Find where the given text appears and provide that cell's center as [X, Y] coordinate. 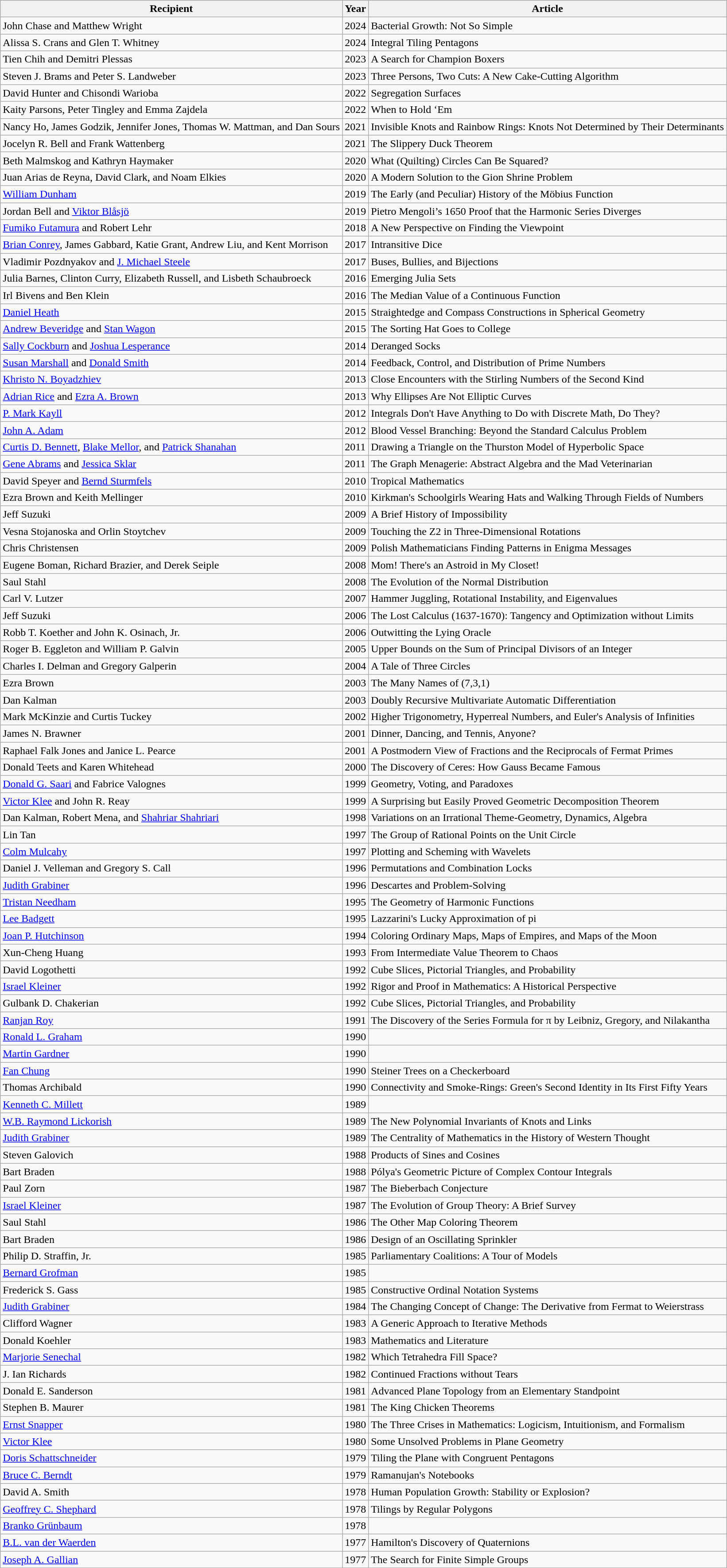
Year [355, 9]
The Discovery of the Series Formula for π by Leibniz, Gregory, and Nilakantha [548, 1020]
2004 [355, 666]
The Other Map Coloring Theorem [548, 1222]
Steven Galovich [171, 1155]
Buses, Bullies, and Bijections [548, 262]
Kenneth C. Millett [171, 1104]
A Tale of Three Circles [548, 666]
Clifford Wagner [171, 1324]
The Sorting Hat Goes to College [548, 329]
Outwitting the Lying Oracle [548, 632]
Martin Gardner [171, 1054]
Products of Sines and Cosines [548, 1155]
Marjorie Senechal [171, 1357]
The Three Crises in Mathematics: Logicism, Intuitionism, and Formalism [548, 1425]
Human Population Growth: Stability or Explosion? [548, 1492]
Fumiko Futamura and Robert Lehr [171, 228]
Parliamentary Coalitions: A Tour of Models [548, 1256]
Chris Christensen [171, 548]
David Speyer and Bernd Sturmfels [171, 480]
The Early (and Peculiar) History of the Möbius Function [548, 194]
A Postmodern View of Fractions and the Reciprocals of Fermat Primes [548, 751]
Lin Tan [171, 835]
David Logothetti [171, 969]
Design of an Oscillating Sprinkler [548, 1239]
Susan Marshall and Donald Smith [171, 363]
1994 [355, 936]
Upper Bounds on the Sum of Principal Divisors of an Integer [548, 649]
The Many Names of (7,3,1) [548, 683]
Hamilton's Discovery of Quaternions [548, 1542]
Sally Cockburn and Joshua Lesperance [171, 346]
John A. Adam [171, 430]
Jordan Bell and Viktor Blåsjö [171, 211]
Recipient [171, 9]
A Generic Approach to Iterative Methods [548, 1324]
1991 [355, 1020]
Variations on an Irrational Theme-Geometry, Dynamics, Algebra [548, 818]
Julia Barnes, Clinton Curry, Elizabeth Russell, and Lisbeth Schaubroeck [171, 279]
J. Ian Richards [171, 1374]
Daniel J. Velleman and Gregory S. Call [171, 868]
2000 [355, 767]
Donald G. Saari and Fabrice Valognes [171, 784]
Roger B. Eggleton and William P. Galvin [171, 649]
Some Unsolved Problems in Plane Geometry [548, 1441]
Stephen B. Maurer [171, 1408]
Curtis D. Bennett, Blake Mellor, and Patrick Shanahan [171, 447]
Hammer Juggling, Rotational Instability, and Eigenvalues [548, 599]
Close Encounters with the Stirling Numbers of the Second Kind [548, 379]
Geoffrey C. Shephard [171, 1509]
Xun-Cheng Huang [171, 952]
1984 [355, 1307]
Kirkman's Schoolgirls Wearing Hats and Walking Through Fields of Numbers [548, 498]
Irl Bivens and Ben Klein [171, 295]
Daniel Heath [171, 312]
Bernard Grofman [171, 1273]
David A. Smith [171, 1492]
James N. Brawner [171, 733]
The Group of Rational Points on the Unit Circle [548, 835]
When to Hold ‘Em [548, 110]
Dan Kalman, Robert Mena, and Shahriar Shahriari [171, 818]
Integral Tiling Pentagons [548, 43]
Kaity Parsons, Peter Tingley and Emma Zajdela [171, 110]
The King Chicken Theorems [548, 1408]
Joseph A. Gallian [171, 1559]
The Centrality of Mathematics in the History of Western Thought [548, 1138]
William Dunham [171, 194]
A Modern Solution to the Gion Shrine Problem [548, 177]
Victor Klee [171, 1441]
P. Mark Kayll [171, 413]
Lazzarini's Lucky Approximation of pi [548, 919]
From Intermediate Value Theorem to Chaos [548, 952]
Doris Schattschneider [171, 1458]
Lee Badgett [171, 919]
Article [548, 9]
Geometry, Voting, and Paradoxes [548, 784]
Touching the Z2 in Three-Dimensional Rotations [548, 531]
Brian Conrey, James Gabbard, Katie Grant, Andrew Liu, and Kent Morrison [171, 245]
Robb T. Koether and John K. Osinach, Jr. [171, 632]
Invisible Knots and Rainbow Rings: Knots Not Determined by Their Determinants [548, 127]
The Discovery of Ceres: How Gauss Became Famous [548, 767]
Tilings by Regular Polygons [548, 1509]
Tien Chih and Demitri Plessas [171, 59]
The Geometry of Harmonic Functions [548, 902]
Jocelyn R. Bell and Frank Wattenberg [171, 143]
Carl V. Lutzer [171, 599]
John Chase and Matthew Wright [171, 26]
Joan P. Hutchinson [171, 936]
Vladimir Pozdnyakov and J. Michael Steele [171, 262]
Tristan Needham [171, 902]
Dan Kalman [171, 700]
Beth Malmskog and Kathryn Haymaker [171, 160]
Bruce C. Berndt [171, 1475]
Nancy Ho, James Godzik, Jennifer Jones, Thomas W. Mattman, and Dan Sours [171, 127]
Tropical Mathematics [548, 480]
Plotting and Scheming with Wavelets [548, 852]
Ezra Brown and Keith Mellinger [171, 498]
Deranged Socks [548, 346]
A New Perspective on Finding the Viewpoint [548, 228]
Adrian Rice and Ezra A. Brown [171, 396]
Mathematics and Literature [548, 1340]
Vesna Stojanoska and Orlin Stoytchev [171, 531]
2002 [355, 716]
Bacterial Growth: Not So Simple [548, 26]
Ranjan Roy [171, 1020]
2018 [355, 228]
The Search for Finite Simple Groups [548, 1559]
Raphael Falk Jones and Janice L. Pearce [171, 751]
W.B. Raymond Lickorish [171, 1121]
The Evolution of the Normal Distribution [548, 582]
Khristo N. Boyadzhiev [171, 379]
Integrals Don't Have Anything to Do with Discrete Math, Do They? [548, 413]
A Search for Champion Boxers [548, 59]
Feedback, Control, and Distribution of Prime Numbers [548, 363]
Which Tetrahedra Fill Space? [548, 1357]
Ramanujan's Notebooks [548, 1475]
Mark McKinzie and Curtis Tuckey [171, 716]
Continued Fractions without Tears [548, 1374]
The New Polynomial Invariants of Knots and Links [548, 1121]
David Hunter and Chisondi Warioba [171, 93]
A Brief History of Impossibility [548, 515]
The Changing Concept of Change: The Derivative from Fermat to Weierstrass [548, 1307]
Dinner, Dancing, and Tennis, Anyone? [548, 733]
Rigor and Proof in Mathematics: A Historical Perspective [548, 986]
Blood Vessel Branching: Beyond the Standard Calculus Problem [548, 430]
Constructive Ordinal Notation Systems [548, 1290]
1998 [355, 818]
Ronald L. Graham [171, 1037]
Ernst Snapper [171, 1425]
Colm Mulcahy [171, 852]
Emerging Julia Sets [548, 279]
The Slippery Duck Theorem [548, 143]
Doubly Recursive Multivariate Automatic Differentiation [548, 700]
A Surprising but Easily Proved Geometric Decomposition Theorem [548, 801]
Victor Klee and John R. Reay [171, 801]
The Graph Menagerie: Abstract Algebra and the Mad Veterinarian [548, 464]
Andrew Beveridge and Stan Wagon [171, 329]
Donald E. Sanderson [171, 1391]
Connectivity and Smoke-Rings: Green's Second Identity in Its First Fifty Years [548, 1088]
Juan Arias de Reyna, David Clark, and Noam Elkies [171, 177]
B.L. van der Waerden [171, 1542]
Ezra Brown [171, 683]
Pólya's Geometric Picture of Complex Contour Integrals [548, 1172]
Drawing a Triangle on the Thurston Model of Hyperbolic Space [548, 447]
Eugene Boman, Richard Brazier, and Derek Seiple [171, 565]
Thomas Archibald [171, 1088]
Steven J. Brams and Peter S. Landweber [171, 76]
Descartes and Problem-Solving [548, 885]
The Median Value of a Continuous Function [548, 295]
The Evolution of Group Theory: A Brief Survey [548, 1205]
Donald Koehler [171, 1340]
Advanced Plane Topology from an Elementary Standpoint [548, 1391]
Paul Zorn [171, 1189]
What (Quilting) Circles Can Be Squared? [548, 160]
Permutations and Combination Locks [548, 868]
2005 [355, 649]
Tiling the Plane with Congruent Pentagons [548, 1458]
Coloring Ordinary Maps, Maps of Empires, and Maps of the Moon [548, 936]
Segregation Surfaces [548, 93]
Gene Abrams and Jessica Sklar [171, 464]
Polish Mathematicians Finding Patterns in Enigma Messages [548, 548]
The Lost Calculus (1637-1670): Tangency and Optimization without Limits [548, 616]
Donald Teets and Karen Whitehead [171, 767]
The Bieberbach Conjecture [548, 1189]
Three Persons, Two Cuts: A New Cake-Cutting Algorithm [548, 76]
1993 [355, 952]
Alissa S. Crans and Glen T. Whitney [171, 43]
Higher Trigonometry, Hyperreal Numbers, and Euler's Analysis of Infinities [548, 716]
Pietro Mengoli’s 1650 Proof that the Harmonic Series Diverges [548, 211]
Mom! There's an Astroid in My Closet! [548, 565]
Straightedge and Compass Constructions in Spherical Geometry [548, 312]
Gulbank D. Chakerian [171, 1003]
Philip D. Straffin, Jr. [171, 1256]
Fan Chung [171, 1071]
Branko Grünbaum [171, 1525]
Why Ellipses Are Not Elliptic Curves [548, 396]
Intransitive Dice [548, 245]
2007 [355, 599]
Charles I. Delman and Gregory Galperin [171, 666]
Steiner Trees on a Checkerboard [548, 1071]
Frederick S. Gass [171, 1290]
